Pinpoint the cell where the given text exists, returning its [x, y] midpoint coordinate. 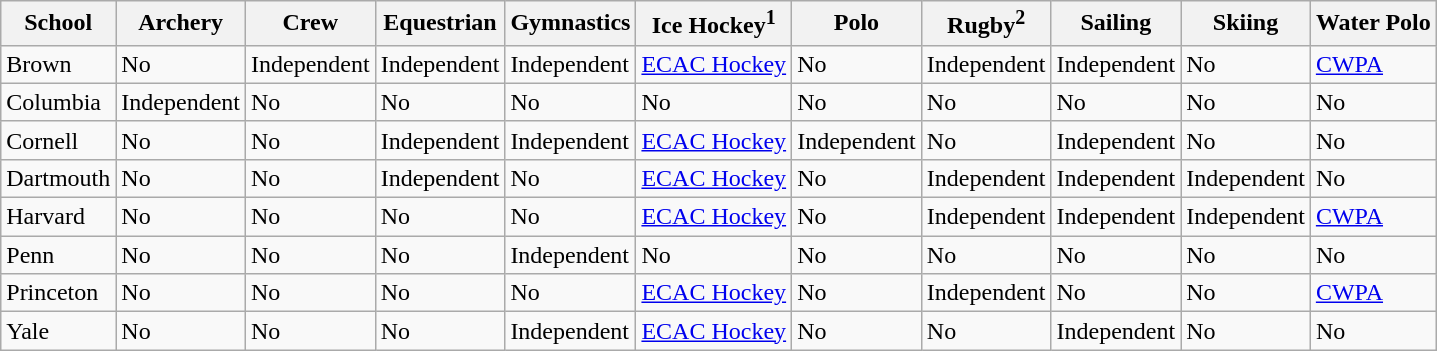
Penn [58, 255]
Polo [857, 24]
Columbia [58, 102]
Dartmouth [58, 178]
Harvard [58, 217]
Gymnastics [570, 24]
Archery [181, 24]
School [58, 24]
Rugby2 [986, 24]
Brown [58, 64]
Crew [310, 24]
Princeton [58, 293]
Sailing [1116, 24]
Water Polo [1373, 24]
Yale [58, 331]
Ice Hockey1 [714, 24]
Equestrian [440, 24]
Cornell [58, 140]
Skiing [1246, 24]
